Determine the (X, Y) coordinate at the center of the cell enclosing the given text.  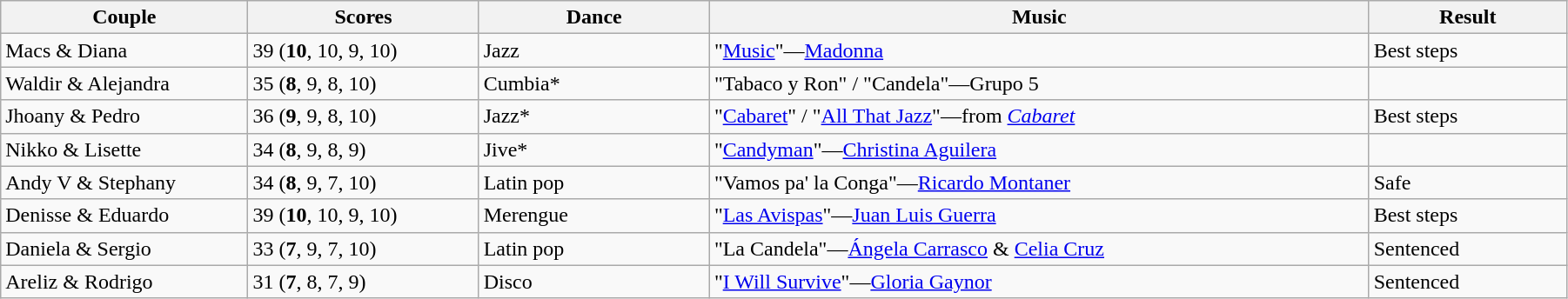
"I Will Survive"—Gloria Gaynor (1039, 282)
Andy V & Stephany (124, 183)
"Candyman"—Christina Aguilera (1039, 149)
"Tabaco y Ron" / "Candela"—Grupo 5 (1039, 83)
Result (1467, 17)
Couple (124, 17)
34 (8, 9, 7, 10) (364, 183)
"Music"—Madonna (1039, 50)
Disco (593, 282)
34 (8, 9, 8, 9) (364, 149)
Jive* (593, 149)
Denisse & Eduardo (124, 216)
Macs & Diana (124, 50)
35 (8, 9, 8, 10) (364, 83)
31 (7, 8, 7, 9) (364, 282)
Jhoany & Pedro (124, 116)
33 (7, 9, 7, 10) (364, 249)
Scores (364, 17)
Jazz* (593, 116)
Areliz & Rodrigo (124, 282)
Waldir & Alejandra (124, 83)
36 (9, 9, 8, 10) (364, 116)
Cumbia* (593, 83)
"La Candela"—Ángela Carrasco & Celia Cruz (1039, 249)
Merengue (593, 216)
Daniela & Sergio (124, 249)
Dance (593, 17)
Safe (1467, 183)
Music (1039, 17)
"Vamos pa' la Conga"—Ricardo Montaner (1039, 183)
"Las Avispas"—Juan Luis Guerra (1039, 216)
Nikko & Lisette (124, 149)
Jazz (593, 50)
"Cabaret" / "All That Jazz"—from Cabaret (1039, 116)
